Extract the (x, y) coordinate from the center of the cell holding the provided text.  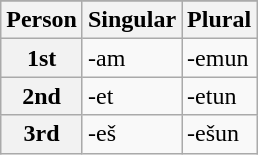
-etun (220, 96)
-eš (132, 134)
Singular (132, 20)
Person (42, 20)
Plural (220, 20)
-ešun (220, 134)
1st (42, 58)
-emun (220, 58)
3rd (42, 134)
2nd (42, 96)
-am (132, 58)
-et (132, 96)
